Provide the [x, y] coordinate of the cell's center where the given text is located.  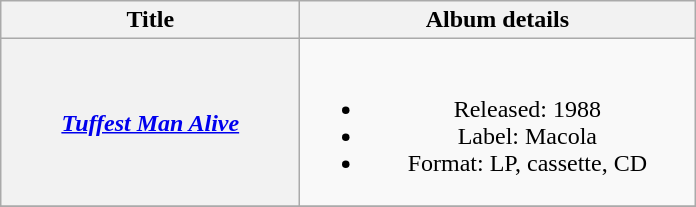
Album details [498, 20]
Tuffest Man Alive [150, 122]
Released: 1988Label: MacolaFormat: LP, cassette, CD [498, 122]
Title [150, 20]
